Locate the cell with the specified text and output its [x, y] center coordinate. 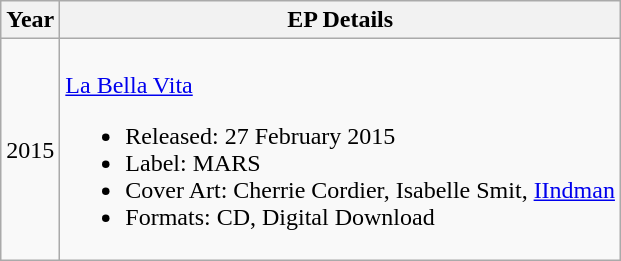
La Bella VitaReleased: 27 February 2015Label: MARSCover Art: Cherrie Cordier, Isabelle Smit, IIndmanFormats: CD, Digital Download [340, 150]
Year [30, 20]
EP Details [340, 20]
2015 [30, 150]
